Output the (x, y) coordinate of the center of the cell containing the given text.  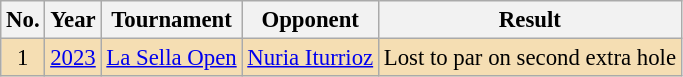
No. (23, 20)
La Sella Open (172, 58)
Opponent (310, 20)
1 (23, 58)
Lost to par on second extra hole (530, 58)
Result (530, 20)
Nuria Iturrioz (310, 58)
Year (73, 20)
Tournament (172, 20)
2023 (73, 58)
